Return [X, Y] of the center of cell containing provided text 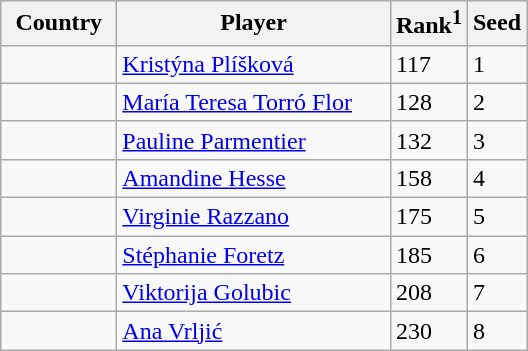
208 [428, 293]
Ana Vrljić [254, 331]
Player [254, 24]
Pauline Parmentier [254, 140]
8 [496, 331]
175 [428, 217]
Stéphanie Foretz [254, 255]
Virginie Razzano [254, 217]
3 [496, 140]
4 [496, 178]
Viktorija Golubic [254, 293]
117 [428, 64]
6 [496, 255]
2 [496, 102]
5 [496, 217]
185 [428, 255]
132 [428, 140]
Country [59, 24]
Seed [496, 24]
Rank1 [428, 24]
1 [496, 64]
158 [428, 178]
Amandine Hesse [254, 178]
Kristýna Plíšková [254, 64]
128 [428, 102]
230 [428, 331]
María Teresa Torró Flor [254, 102]
7 [496, 293]
